Locate the cell with the specified text and output its (X, Y) center coordinate. 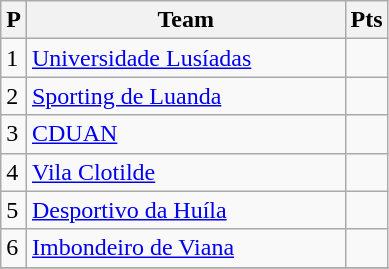
Imbondeiro de Viana (186, 248)
3 (14, 134)
Sporting de Luanda (186, 96)
2 (14, 96)
Desportivo da Huíla (186, 210)
Pts (366, 20)
P (14, 20)
Vila Clotilde (186, 172)
4 (14, 172)
Universidade Lusíadas (186, 58)
1 (14, 58)
6 (14, 248)
5 (14, 210)
CDUAN (186, 134)
Team (186, 20)
